Output the (x, y) coordinate of the center of the cell containing the given text.  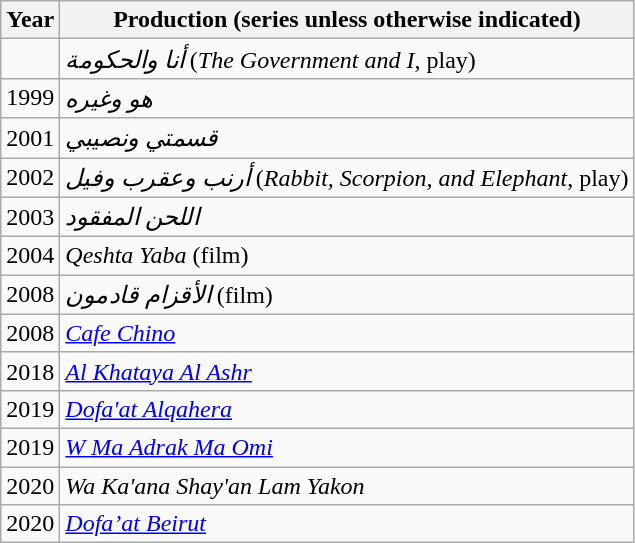
2003 (30, 217)
أرنب وعقرب وفيل (Rabbit, Scorpion, and Elephant, play) (347, 178)
هو وغيره (347, 98)
اللحن المفقود (347, 217)
الأقزام قادمون (film) (347, 295)
Year (30, 20)
2002 (30, 178)
W Ma Adrak Ma Omi (347, 447)
Production (series unless otherwise indicated) (347, 20)
Qeshta Yaba (film) (347, 256)
2001 (30, 138)
2004 (30, 256)
Al Khataya Al Ashr (347, 371)
1999 (30, 98)
أنا والحكومة (The Government and I, play) (347, 59)
Wa Ka'ana Shay'an Lam Yakon (347, 485)
Dofa’at Beirut (347, 524)
Cafe Chino (347, 333)
Dofa'at Alqahera (347, 409)
قسمتي ونصيبي (347, 138)
2018 (30, 371)
